Identify which cell holds the provided text, then report its [x, y] central coordinate. 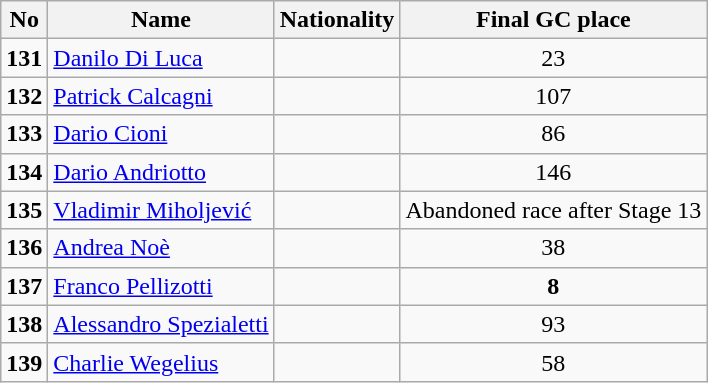
86 [554, 134]
134 [24, 172]
Danilo Di Luca [161, 58]
131 [24, 58]
Vladimir Miholjević [161, 210]
139 [24, 362]
Dario Cioni [161, 134]
Abandoned race after Stage 13 [554, 210]
138 [24, 324]
133 [24, 134]
146 [554, 172]
Nationality [337, 20]
93 [554, 324]
Dario Andriotto [161, 172]
136 [24, 248]
38 [554, 248]
137 [24, 286]
No [24, 20]
Andrea Noè [161, 248]
Patrick Calcagni [161, 96]
107 [554, 96]
Alessandro Spezialetti [161, 324]
Charlie Wegelius [161, 362]
132 [24, 96]
58 [554, 362]
8 [554, 286]
Name [161, 20]
135 [24, 210]
Franco Pellizotti [161, 286]
Final GC place [554, 20]
23 [554, 58]
